Provide the [X, Y] coordinate of the cell's center where the given text is located.  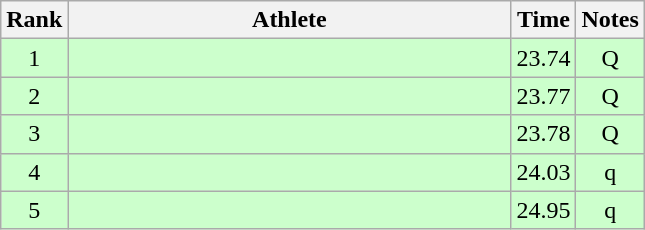
2 [34, 96]
Time [544, 20]
Athlete [290, 20]
Rank [34, 20]
23.77 [544, 96]
5 [34, 210]
1 [34, 58]
23.78 [544, 134]
24.03 [544, 172]
Notes [610, 20]
24.95 [544, 210]
4 [34, 172]
23.74 [544, 58]
3 [34, 134]
